Determine the [x, y] coordinate at the center of the cell enclosing the given text.  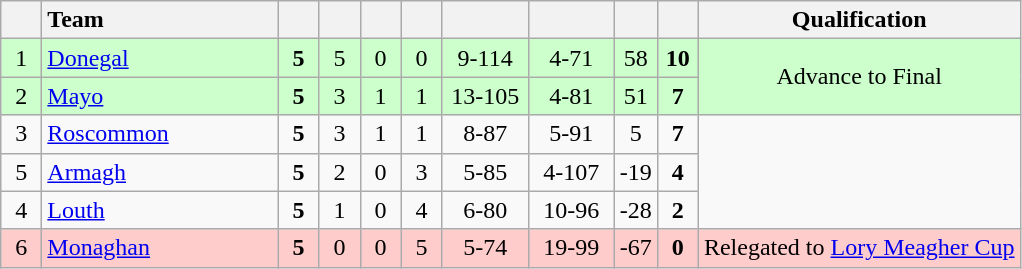
6 [22, 248]
5-91 [571, 134]
Donegal [160, 58]
Relegated to Lory Meagher Cup [859, 248]
-28 [636, 210]
-19 [636, 172]
Louth [160, 210]
Advance to Final [859, 77]
Armagh [160, 172]
13-105 [485, 96]
19-99 [571, 248]
51 [636, 96]
5-74 [485, 248]
Team [160, 20]
Roscommon [160, 134]
4-107 [571, 172]
10-96 [571, 210]
4-81 [571, 96]
58 [636, 58]
Qualification [859, 20]
Monaghan [160, 248]
Mayo [160, 96]
5-85 [485, 172]
-67 [636, 248]
9-114 [485, 58]
4-71 [571, 58]
8-87 [485, 134]
10 [678, 58]
6-80 [485, 210]
